Provide the (x, y) coordinate of the cell's center where the given text is located.  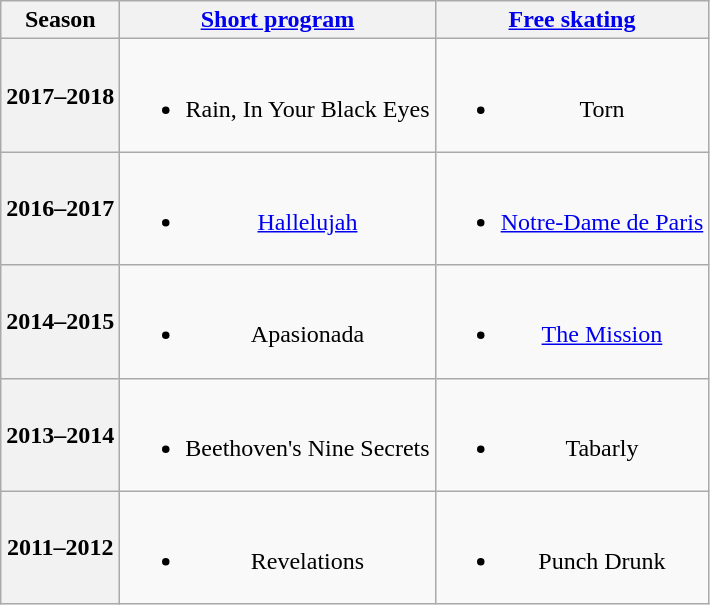
Apasionada (278, 322)
Punch Drunk (572, 548)
Torn (572, 96)
Season (60, 20)
Notre-Dame de Paris (572, 208)
2016–2017 (60, 208)
2013–2014 (60, 434)
Short program (278, 20)
Hallelujah (278, 208)
Tabarly (572, 434)
Rain, In Your Black Eyes (278, 96)
2014–2015 (60, 322)
Revelations (278, 548)
Beethoven's Nine Secrets (278, 434)
2011–2012 (60, 548)
Free skating (572, 20)
The Mission (572, 322)
2017–2018 (60, 96)
